Capture the cell that displays the provided text and extract its (X, Y) central coordinate. 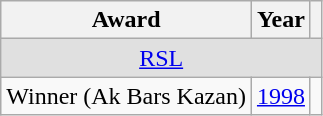
1998 (280, 96)
RSL (162, 58)
Award (126, 20)
Winner (Ak Bars Kazan) (126, 96)
Year (280, 20)
